Pinpoint the cell where the given text exists, returning its [x, y] midpoint coordinate. 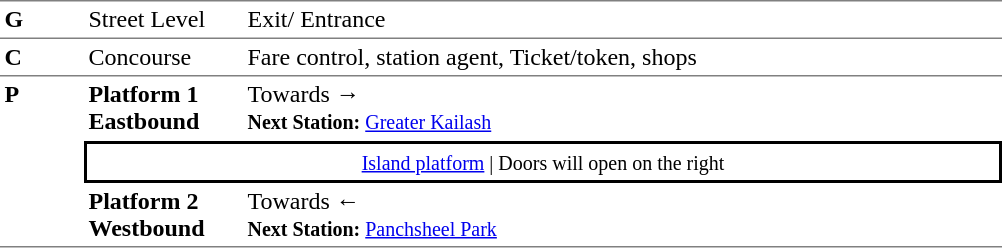
Towards → Next Station: Greater Kailash [622, 108]
G [42, 20]
Island platform | Doors will open on the right [543, 162]
Platform 2Westbound [164, 215]
Exit/ Entrance [622, 20]
Concourse [164, 58]
Platform 1Eastbound [164, 108]
Towards ← Next Station: Panchsheel Park [622, 215]
Street Level [164, 20]
C [42, 58]
Fare control, station agent, Ticket/token, shops [622, 58]
P [42, 162]
